Provide the [X, Y] coordinate of the cell's center where the given text is located.  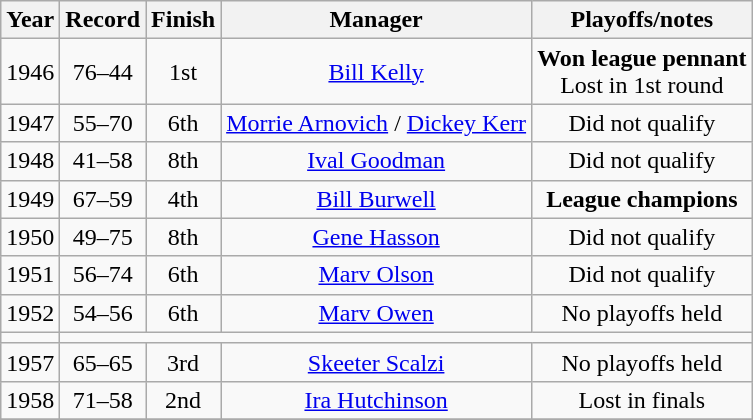
Playoffs/notes [642, 20]
Ira Hutchinson [376, 400]
1950 [30, 237]
Manager [376, 20]
Lost in finals [642, 400]
56–74 [103, 275]
Gene Hasson [376, 237]
54–56 [103, 313]
1st [184, 72]
1951 [30, 275]
49–75 [103, 237]
Won league pennantLost in 1st round [642, 72]
67–59 [103, 199]
Marv Owen [376, 313]
4th [184, 199]
1957 [30, 362]
League champions [642, 199]
Bill Burwell [376, 199]
Finish [184, 20]
Ival Goodman [376, 161]
2nd [184, 400]
Bill Kelly [376, 72]
Year [30, 20]
76–44 [103, 72]
1946 [30, 72]
1947 [30, 123]
Record [103, 20]
1948 [30, 161]
55–70 [103, 123]
Morrie Arnovich / Dickey Kerr [376, 123]
1952 [30, 313]
Skeeter Scalzi [376, 362]
3rd [184, 362]
1949 [30, 199]
1958 [30, 400]
Marv Olson [376, 275]
65–65 [103, 362]
71–58 [103, 400]
41–58 [103, 161]
